Provide the [X, Y] coordinate of the cell's center where the given text is located.  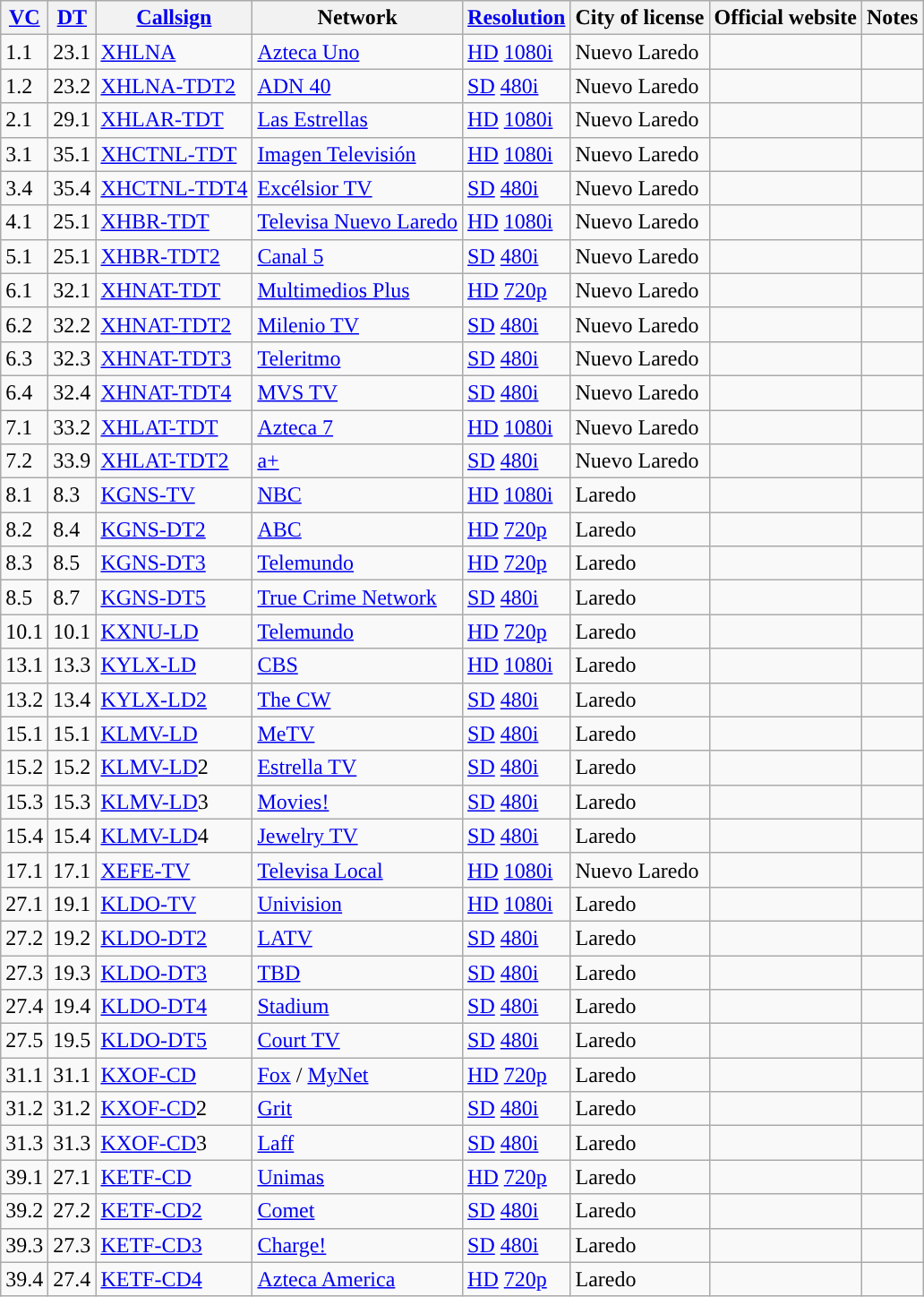
Network [358, 18]
MeTV [358, 734]
KLMV-LD3 [174, 802]
KXOF-CD2 [174, 1109]
KYLX-LD [174, 666]
19.4 [72, 1007]
TBD [358, 972]
1.1 [25, 52]
KETF-CD2 [174, 1211]
XEFE-TV [174, 870]
7.1 [25, 427]
35.4 [72, 188]
3.4 [25, 188]
35.1 [72, 154]
Azteca America [358, 1279]
KLMV-LD4 [174, 836]
Azteca 7 [358, 427]
32.2 [72, 324]
13.3 [72, 666]
1.2 [25, 86]
6.3 [25, 358]
a+ [358, 461]
Estrella TV [358, 768]
27.5 [25, 1041]
The CW [358, 700]
Official website [785, 18]
XHNAT-TDT2 [174, 324]
LATV [358, 938]
XHCTNL-TDT [174, 154]
KGNS-DT3 [174, 563]
6.2 [25, 324]
32.4 [72, 392]
City of license [639, 18]
32.3 [72, 358]
KETF-CD4 [174, 1279]
XHBR-TDT [174, 222]
39.2 [25, 1211]
Milenio TV [358, 324]
5.1 [25, 256]
6.1 [25, 290]
19.2 [72, 938]
KLDO-DT4 [174, 1007]
KXOF-CD [174, 1075]
Las Estrellas [358, 120]
Jewelry TV [358, 836]
13.2 [25, 700]
13.1 [25, 666]
XHLAR-TDT [174, 120]
4.1 [25, 222]
39.3 [25, 1245]
XHNAT-TDT3 [174, 358]
KETF-CD3 [174, 1245]
8.4 [72, 529]
6.4 [25, 392]
Televisa Local [358, 870]
XHCTNL-TDT4 [174, 188]
KXNU-LD [174, 631]
Comet [358, 1211]
Court TV [358, 1041]
23.1 [72, 52]
Charge! [358, 1245]
KYLX-LD2 [174, 700]
Laff [358, 1143]
Unimas [358, 1177]
Movies! [358, 802]
KLDO-DT3 [174, 972]
True Crime Network [358, 597]
32.1 [72, 290]
19.3 [72, 972]
39.4 [25, 1279]
8.2 [25, 529]
Resolution [517, 18]
KGNS-TV [174, 495]
KLMV-LD [174, 734]
KLDO-TV [174, 904]
CBS [358, 666]
MVS TV [358, 392]
8.7 [72, 597]
KLDO-DT5 [174, 1041]
33.9 [72, 461]
Stadium [358, 1007]
29.1 [72, 120]
Grit [358, 1109]
ADN 40 [358, 86]
8.1 [25, 495]
Excélsior TV [358, 188]
KLDO-DT2 [174, 938]
Teleritmo [358, 358]
19.1 [72, 904]
XHLAT-TDT2 [174, 461]
XHLAT-TDT [174, 427]
Univision [358, 904]
Callsign [174, 18]
7.2 [25, 461]
DT [72, 18]
VC [25, 18]
XHLNA [174, 52]
3.1 [25, 154]
XHBR-TDT2 [174, 256]
NBC [358, 495]
KGNS-DT5 [174, 597]
XHNAT-TDT [174, 290]
2.1 [25, 120]
Azteca Uno [358, 52]
13.4 [72, 700]
Notes [892, 18]
ABC [358, 529]
XHLNA-TDT2 [174, 86]
33.2 [72, 427]
Multimedios Plus [358, 290]
Fox / MyNet [358, 1075]
KETF-CD [174, 1177]
KLMV-LD2 [174, 768]
23.2 [72, 86]
XHNAT-TDT4 [174, 392]
KGNS-DT2 [174, 529]
39.1 [25, 1177]
Imagen Televisión [358, 154]
19.5 [72, 1041]
Canal 5 [358, 256]
KXOF-CD3 [174, 1143]
Televisa Nuevo Laredo [358, 222]
